Search for the cell housing the specified text and yield its [x, y] center coordinate. 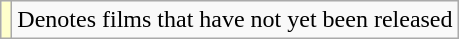
Denotes films that have not yet been released [235, 20]
